Detect which cell encompasses the target text, then output its (X, Y) center coordinate. 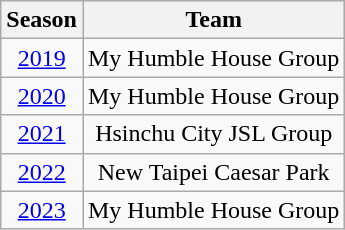
New Taipei Caesar Park (213, 172)
2019 (42, 58)
Team (213, 20)
2022 (42, 172)
Hsinchu City JSL Group (213, 134)
2021 (42, 134)
2020 (42, 96)
2023 (42, 210)
Season (42, 20)
